Determine the [X, Y] coordinate at the center of the cell enclosing the given text.  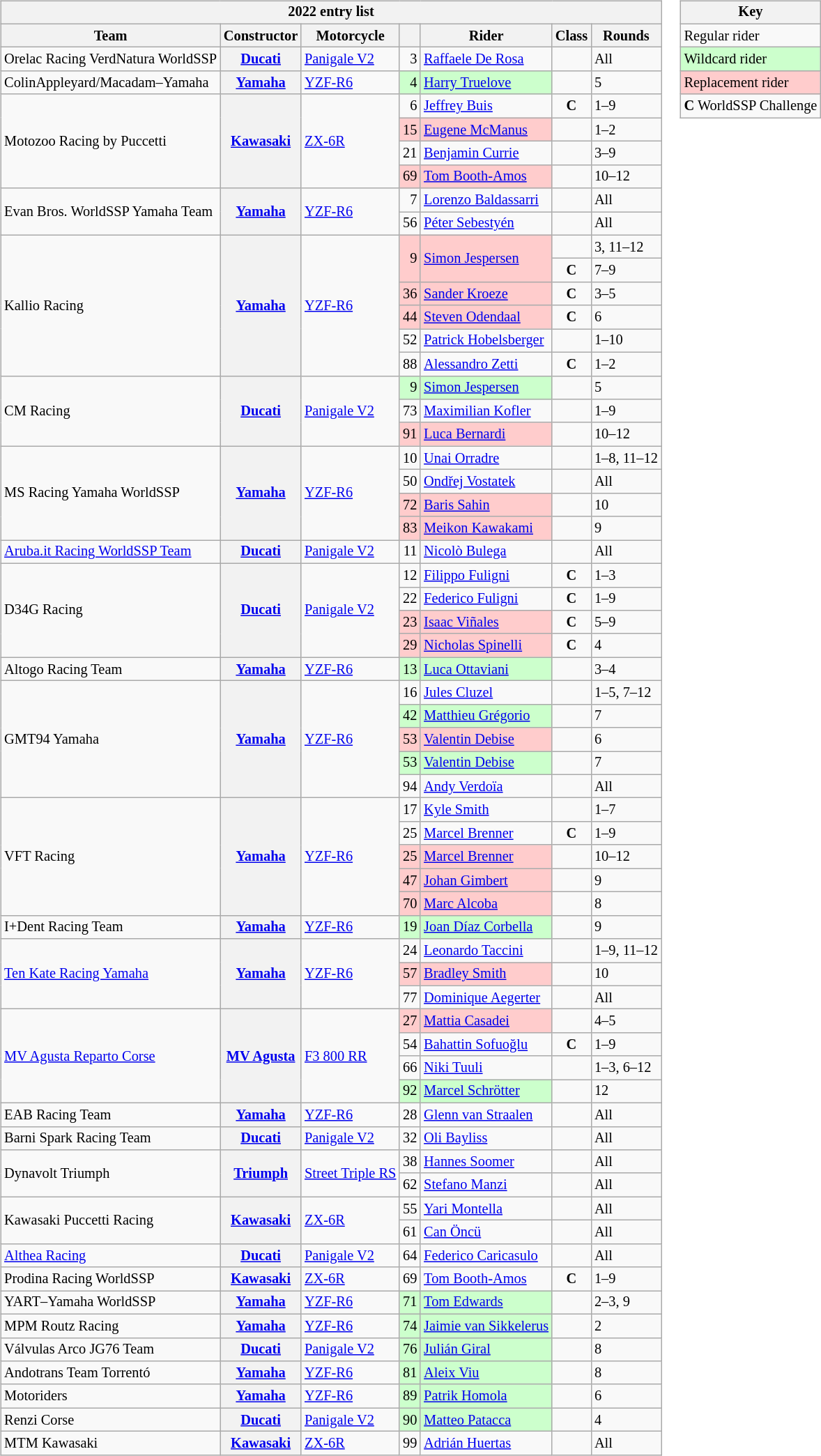
66 [410, 1068]
VFT Racing [110, 857]
Andy Verdoïa [486, 786]
56 [410, 224]
Altogo Racing Team [110, 669]
Rider [486, 36]
Matteo Patacca [486, 1420]
47 [410, 880]
Kawasaki Puccetti Racing [110, 1220]
24 [410, 951]
Dynavolt Triumph [110, 1174]
94 [410, 786]
3–9 [626, 153]
Jaimie van Sikkelerus [486, 1326]
36 [410, 294]
21 [410, 153]
ColinAppleyard/Macadam–Yamaha [110, 83]
22 [410, 599]
D34G Racing [110, 611]
64 [410, 1255]
Niki Tuuli [486, 1068]
Tom Edwards [486, 1303]
Bahattin Sofuoğlu [486, 1045]
1–8, 11–12 [626, 458]
Unai Orradre [486, 458]
Ten Kate Racing Yamaha [110, 974]
13 [410, 669]
89 [410, 1396]
73 [410, 411]
MS Racing Yamaha WorldSSP [110, 493]
2 [626, 1326]
Can Öncü [486, 1232]
Federico Fuligni [486, 599]
54 [410, 1045]
77 [410, 997]
Jules Cluzel [486, 693]
EAB Racing Team [110, 1114]
Regular rider [751, 36]
Maximilian Kofler [486, 411]
Isaac Viñales [486, 622]
Replacement rider [751, 83]
Prodina Racing WorldSSP [110, 1279]
Matthieu Grégorio [486, 716]
62 [410, 1185]
23 [410, 622]
55 [410, 1209]
MV Agusta Reparto Corse [110, 1057]
Joan Díaz Corbella [486, 927]
17 [410, 810]
Sander Kroeze [486, 294]
19 [410, 927]
Mattia Casadei [486, 1021]
Orelac Racing VerdNatura WorldSSP [110, 59]
2022 entry list [330, 13]
Ondřej Vostatek [486, 482]
57 [410, 974]
Federico Caricasulo [486, 1255]
Válvulas Arco JG76 Team [110, 1349]
Althea Racing [110, 1255]
32 [410, 1138]
Kyle Smith [486, 810]
Bradley Smith [486, 974]
Hannes Soomer [486, 1162]
Nicolò Bulega [486, 552]
Motozoo Racing by Puccetti [110, 141]
4–5 [626, 1021]
76 [410, 1349]
Motoriders [110, 1396]
Steven Odendaal [486, 317]
CM Racing [110, 411]
2–3, 9 [626, 1303]
Julián Giral [486, 1349]
29 [410, 645]
Lorenzo Baldassarri [486, 200]
Luca Ottaviani [486, 669]
Class [571, 36]
11 [410, 552]
Glenn van Straalen [486, 1114]
Stefano Manzi [486, 1185]
1–5, 7–12 [626, 693]
I+Dent Racing Team [110, 927]
15 [410, 130]
Patrick Hobelsberger [486, 341]
Alessandro Zetti [486, 364]
MPM Routz Racing [110, 1326]
50 [410, 482]
72 [410, 505]
74 [410, 1326]
1–3, 6–12 [626, 1068]
Eugene McManus [486, 130]
16 [410, 693]
Luca Bernardi [486, 434]
MV Agusta [261, 1057]
Harry Truelove [486, 83]
38 [410, 1162]
Barni Spark Racing Team [110, 1138]
Marcel Schrötter [486, 1091]
3 [410, 59]
71 [410, 1303]
Constructor [261, 36]
Aruba.it Racing WorldSSP Team [110, 552]
92 [410, 1091]
Jeffrey Buis [486, 106]
90 [410, 1420]
Filippo Fuligni [486, 575]
7–9 [626, 270]
Baris Sahin [486, 505]
Leonardo Taccini [486, 951]
Marc Alcoba [486, 904]
Raffaele De Rosa [486, 59]
Yari Montella [486, 1209]
Motorcycle [350, 36]
61 [410, 1232]
Rounds [626, 36]
3–5 [626, 294]
F3 800 RR [350, 1057]
3–4 [626, 669]
52 [410, 341]
44 [410, 317]
Evan Bros. WorldSSP Yamaha Team [110, 212]
28 [410, 1114]
5–9 [626, 622]
MTM Kawasaki [110, 1443]
YART–Yamaha WorldSSP [110, 1303]
Nicholas Spinelli [486, 645]
1–7 [626, 810]
81 [410, 1373]
GMT94 Yamaha [110, 740]
Key [751, 13]
Adrián Huertas [486, 1443]
1–3 [626, 575]
91 [410, 434]
1–10 [626, 341]
Meikon Kawakami [486, 528]
Triumph [261, 1174]
Oli Bayliss [486, 1138]
27 [410, 1021]
3, 11–12 [626, 247]
Aleix Viu [486, 1373]
Johan Gimbert [486, 880]
83 [410, 528]
Patrik Homola [486, 1396]
Andotrans Team Torrentó [110, 1373]
Renzi Corse [110, 1420]
42 [410, 716]
Kallio Racing [110, 305]
88 [410, 364]
1–9, 11–12 [626, 951]
Péter Sebestyén [486, 224]
Team [110, 36]
70 [410, 904]
Benjamin Currie [486, 153]
Wildcard rider [751, 59]
Street Triple RS [350, 1174]
C WorldSSP Challenge [751, 106]
99 [410, 1443]
Dominique Aegerter [486, 997]
